Detect which cell encompasses the target text, then output its [x, y] center coordinate. 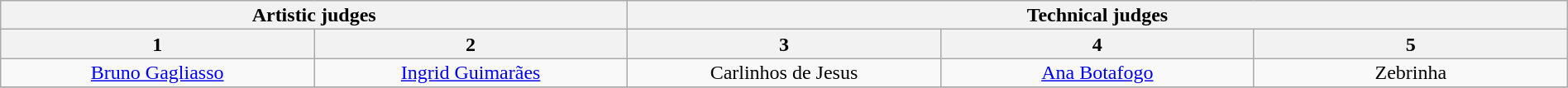
2 [471, 44]
Ana Botafogo [1097, 72]
4 [1097, 44]
1 [157, 44]
Artistic judges [314, 15]
3 [784, 44]
Technical judges [1098, 15]
Zebrinha [1411, 72]
5 [1411, 44]
Ingrid Guimarães [471, 72]
Bruno Gagliasso [157, 72]
Carlinhos de Jesus [784, 72]
